Return the (X, Y) coordinate for the center point of the cell that contains the specified text.  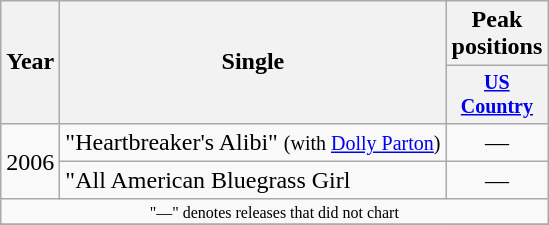
"Heartbreaker's Alibi" (with Dolly Parton) (253, 142)
2006 (30, 161)
Year (30, 62)
"All American Bluegrass Girl (253, 180)
Single (253, 62)
Peak positions (497, 34)
US Country (497, 94)
"—" denotes releases that did not chart (274, 211)
